Detect which cell encompasses the target text, then output its [X, Y] center coordinate. 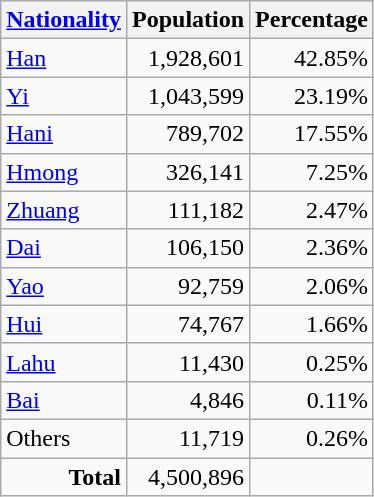
789,702 [188, 134]
Hani [64, 134]
4,500,896 [188, 477]
Others [64, 438]
11,719 [188, 438]
326,141 [188, 172]
23.19% [312, 96]
Population [188, 20]
2.36% [312, 248]
17.55% [312, 134]
Zhuang [64, 210]
Hui [64, 324]
11,430 [188, 362]
1,928,601 [188, 58]
0.11% [312, 400]
2.47% [312, 210]
1.66% [312, 324]
1,043,599 [188, 96]
Lahu [64, 362]
Yao [64, 286]
Han [64, 58]
Nationality [64, 20]
Bai [64, 400]
Yi [64, 96]
Total [64, 477]
Percentage [312, 20]
106,150 [188, 248]
7.25% [312, 172]
4,846 [188, 400]
0.25% [312, 362]
0.26% [312, 438]
2.06% [312, 286]
111,182 [188, 210]
42.85% [312, 58]
Dai [64, 248]
74,767 [188, 324]
92,759 [188, 286]
Hmong [64, 172]
